From the cell containing the given text, extract its center point as (x, y) coordinate. 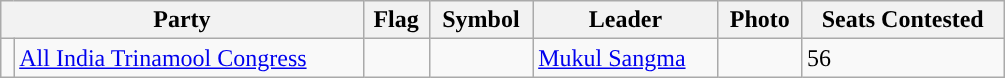
56 (902, 58)
Party (182, 20)
Photo (760, 20)
Symbol (481, 20)
Leader (626, 20)
All India Trinamool Congress (188, 58)
Mukul Sangma (626, 58)
Seats Contested (902, 20)
Flag (396, 20)
